From the cell containing the given text, extract its center point as (x, y) coordinate. 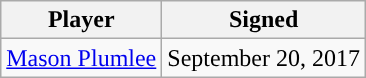
September 20, 2017 (264, 58)
Signed (264, 20)
Mason Plumlee (82, 58)
Player (82, 20)
